For the text-containing cell, return its midpoint in [X, Y] coordinate format. 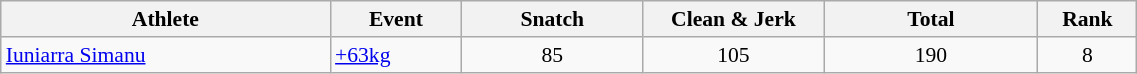
85 [552, 55]
Clean & Jerk [734, 19]
105 [734, 55]
Rank [1088, 19]
Athlete [166, 19]
Event [396, 19]
Total [931, 19]
Iuniarra Simanu [166, 55]
+63kg [396, 55]
8 [1088, 55]
Snatch [552, 19]
190 [931, 55]
